Identify which cell holds the provided text, then report its [X, Y] central coordinate. 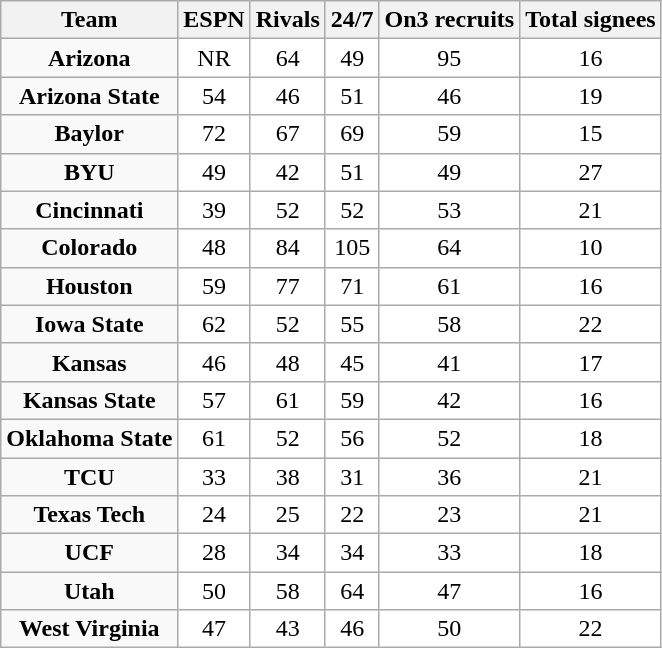
62 [214, 324]
15 [591, 134]
Kansas [90, 362]
Arizona State [90, 96]
Cincinnati [90, 210]
24/7 [352, 20]
17 [591, 362]
TCU [90, 477]
69 [352, 134]
ESPN [214, 20]
56 [352, 438]
38 [288, 477]
Oklahoma State [90, 438]
Total signees [591, 20]
Arizona [90, 58]
Texas Tech [90, 515]
36 [450, 477]
57 [214, 400]
25 [288, 515]
Kansas State [90, 400]
Utah [90, 591]
Baylor [90, 134]
19 [591, 96]
Team [90, 20]
UCF [90, 553]
28 [214, 553]
45 [352, 362]
39 [214, 210]
43 [288, 629]
Rivals [288, 20]
41 [450, 362]
54 [214, 96]
67 [288, 134]
31 [352, 477]
West Virginia [90, 629]
77 [288, 286]
NR [214, 58]
95 [450, 58]
On3 recruits [450, 20]
24 [214, 515]
Colorado [90, 248]
27 [591, 172]
71 [352, 286]
23 [450, 515]
10 [591, 248]
Iowa State [90, 324]
72 [214, 134]
84 [288, 248]
Houston [90, 286]
105 [352, 248]
53 [450, 210]
55 [352, 324]
BYU [90, 172]
